Pinpoint the cell where the given text exists, returning its [x, y] midpoint coordinate. 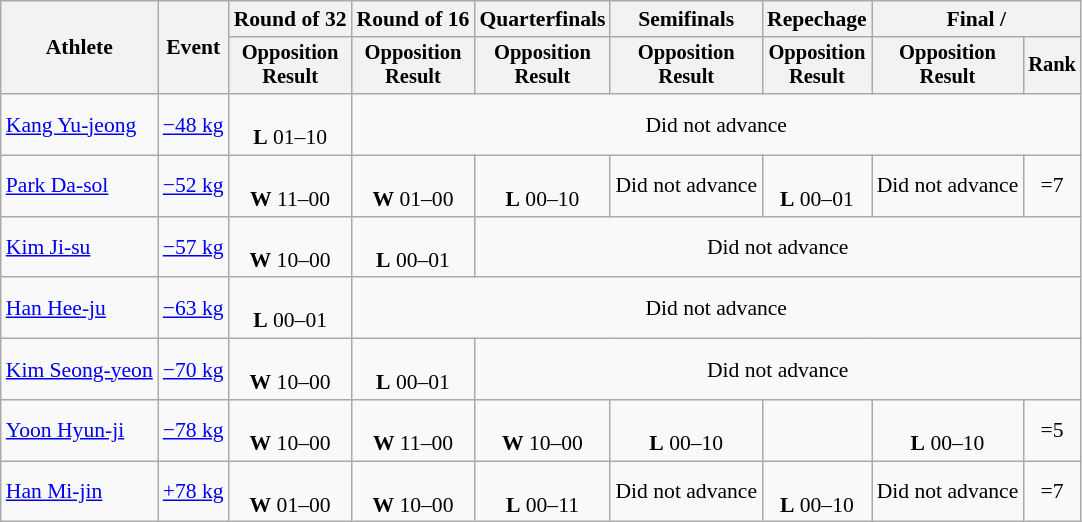
−57 kg [194, 248]
Round of 16 [414, 19]
−63 kg [194, 308]
−52 kg [194, 186]
Han Mi-jin [80, 492]
−78 kg [194, 430]
Kim Seong-yeon [80, 370]
L 01–10 [290, 124]
Rank [1052, 66]
Quarterfinals [542, 19]
Event [194, 48]
Final / [976, 19]
Semifinals [686, 19]
Repechage [817, 19]
Han Hee-ju [80, 308]
−70 kg [194, 370]
L 00–11 [542, 492]
Park Da-sol [80, 186]
Round of 32 [290, 19]
Kang Yu-jeong [80, 124]
Yoon Hyun-ji [80, 430]
−48 kg [194, 124]
+78 kg [194, 492]
Athlete [80, 48]
Kim Ji-su [80, 248]
=5 [1052, 430]
